Return the (X, Y) coordinate for the center point of the cell that contains the specified text.  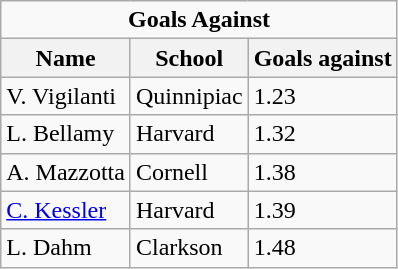
1.39 (322, 210)
1.32 (322, 134)
C. Kessler (66, 210)
Goals Against (199, 20)
V. Vigilanti (66, 96)
1.48 (322, 248)
Cornell (189, 172)
A. Mazzotta (66, 172)
Name (66, 58)
1.23 (322, 96)
1.38 (322, 172)
Quinnipiac (189, 96)
Goals against (322, 58)
L. Bellamy (66, 134)
Clarkson (189, 248)
School (189, 58)
L. Dahm (66, 248)
